Search for the cell housing the specified text and yield its (X, Y) center coordinate. 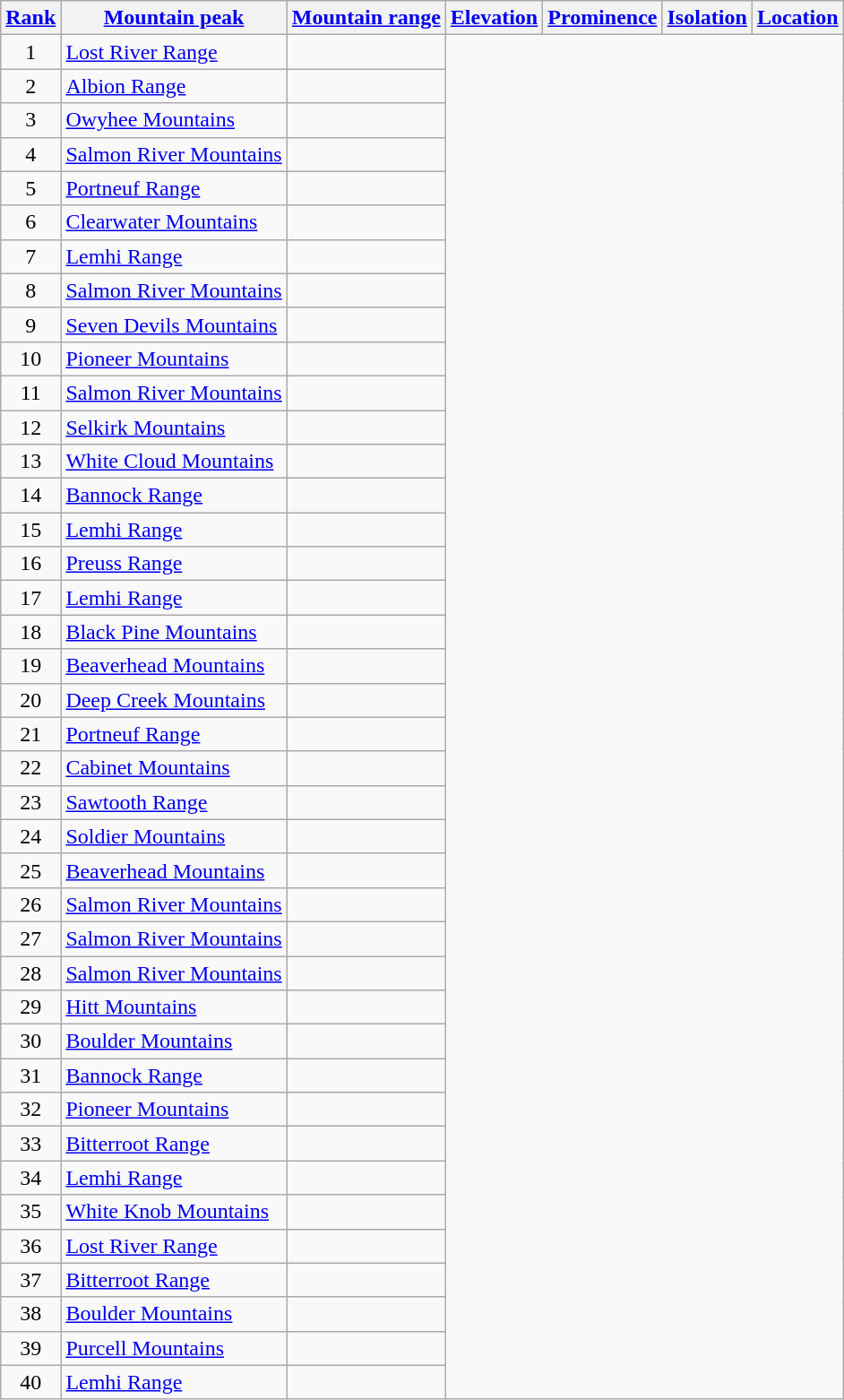
10 (30, 359)
39 (30, 1348)
26 (30, 904)
Mountain peak (174, 18)
17 (30, 598)
14 (30, 496)
Purcell Mountains (174, 1348)
4 (30, 154)
Cabinet Mountains (174, 768)
Clearwater Mountains (174, 222)
Soldier Mountains (174, 836)
24 (30, 836)
28 (30, 972)
22 (30, 768)
Isolation (707, 18)
11 (30, 393)
1 (30, 52)
36 (30, 1246)
31 (30, 1076)
34 (30, 1178)
Mountain range (366, 18)
35 (30, 1212)
23 (30, 802)
Elevation (494, 18)
2 (30, 86)
White Knob Mountains (174, 1212)
15 (30, 530)
Deep Creek Mountains (174, 700)
30 (30, 1041)
Sawtooth Range (174, 802)
Seven Devils Mountains (174, 324)
8 (30, 290)
Hitt Mountains (174, 1007)
Prominence (602, 18)
20 (30, 700)
27 (30, 938)
21 (30, 734)
Location (797, 18)
5 (30, 188)
29 (30, 1007)
Owyhee Mountains (174, 120)
37 (30, 1280)
25 (30, 870)
13 (30, 462)
Rank (30, 18)
9 (30, 324)
40 (30, 1382)
7 (30, 256)
12 (30, 428)
16 (30, 564)
White Cloud Mountains (174, 462)
32 (30, 1110)
6 (30, 222)
Black Pine Mountains (174, 632)
Albion Range (174, 86)
38 (30, 1314)
18 (30, 632)
Preuss Range (174, 564)
3 (30, 120)
33 (30, 1144)
19 (30, 666)
Selkirk Mountains (174, 428)
